Determine the (x, y) coordinate at the center of the cell enclosing the given text.  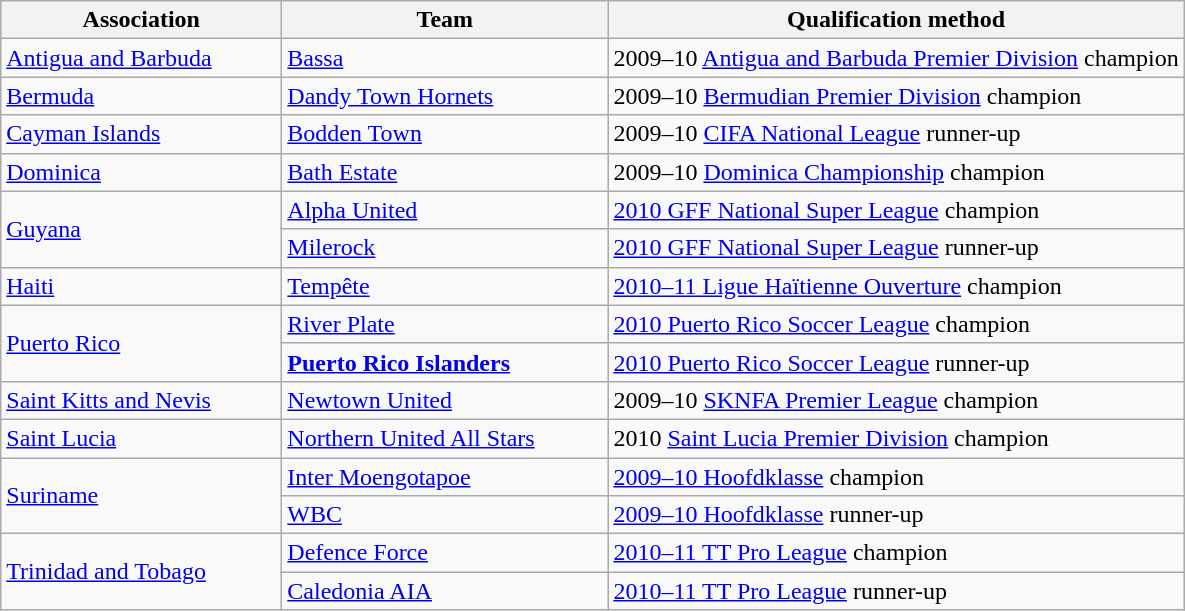
2010 Puerto Rico Soccer League runner-up (896, 362)
2010 Puerto Rico Soccer League champion (896, 324)
Caledonia AIA (445, 591)
2010–11 Ligue Haïtienne Ouverture champion (896, 286)
River Plate (445, 324)
Saint Kitts and Nevis (142, 400)
Inter Moengotapoe (445, 477)
Dominica (142, 172)
Bodden Town (445, 134)
Defence Force (445, 553)
Milerock (445, 248)
Guyana (142, 229)
Saint Lucia (142, 438)
Bermuda (142, 96)
2009–10 Bermudian Premier Division champion (896, 96)
2009–10 SKNFA Premier League champion (896, 400)
2010 GFF National Super League champion (896, 210)
Association (142, 20)
2009–10 Hoofdklasse runner-up (896, 515)
Bassa (445, 58)
2009–10 CIFA National League runner-up (896, 134)
Dandy Town Hornets (445, 96)
Antigua and Barbuda (142, 58)
2010–11 TT Pro League runner-up (896, 591)
Qualification method (896, 20)
Haiti (142, 286)
2010–11 TT Pro League champion (896, 553)
Tempête (445, 286)
Alpha United (445, 210)
Trinidad and Tobago (142, 572)
Bath Estate (445, 172)
2009–10 Dominica Championship champion (896, 172)
Cayman Islands (142, 134)
Puerto Rico Islanders (445, 362)
2009–10 Hoofdklasse champion (896, 477)
Puerto Rico (142, 343)
2010 GFF National Super League runner-up (896, 248)
Northern United All Stars (445, 438)
2010 Saint Lucia Premier Division champion (896, 438)
2009–10 Antigua and Barbuda Premier Division champion (896, 58)
WBC (445, 515)
Suriname (142, 496)
Newtown United (445, 400)
Team (445, 20)
